Find where the given text appears and provide that cell's center as [x, y] coordinate. 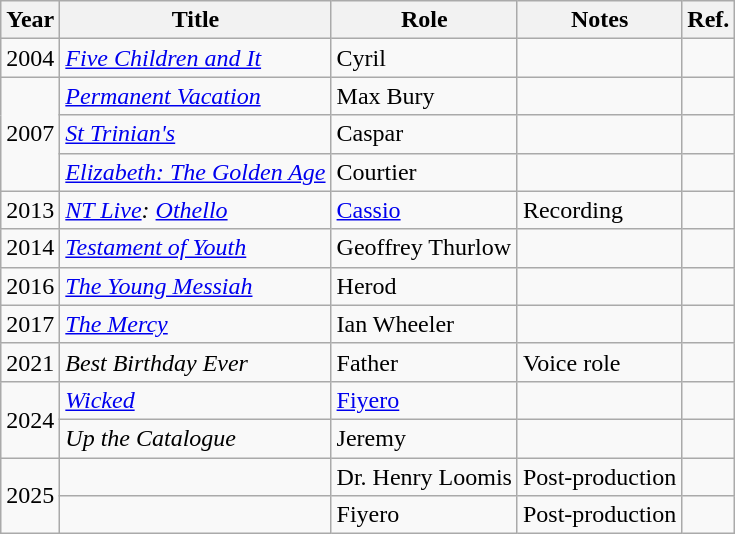
2024 [30, 419]
Recording [599, 210]
Cyril [424, 58]
Jeremy [424, 438]
Testament of Youth [196, 248]
Herod [424, 286]
Caspar [424, 134]
St Trinian's [196, 134]
The Young Messiah [196, 286]
Voice role [599, 362]
2016 [30, 286]
Permanent Vacation [196, 96]
Max Bury [424, 96]
Wicked [196, 400]
Geoffrey Thurlow [424, 248]
2025 [30, 496]
Courtier [424, 172]
2004 [30, 58]
2014 [30, 248]
NT Live: Othello [196, 210]
2021 [30, 362]
Role [424, 20]
2017 [30, 324]
Cassio [424, 210]
2007 [30, 134]
2013 [30, 210]
Title [196, 20]
Elizabeth: The Golden Age [196, 172]
Ref. [708, 20]
The Mercy [196, 324]
Five Children and It [196, 58]
Year [30, 20]
Father [424, 362]
Up the Catalogue [196, 438]
Best Birthday Ever [196, 362]
Notes [599, 20]
Dr. Henry Loomis [424, 477]
Ian Wheeler [424, 324]
